Determine the (x, y) coordinate at the center of the cell enclosing the given text.  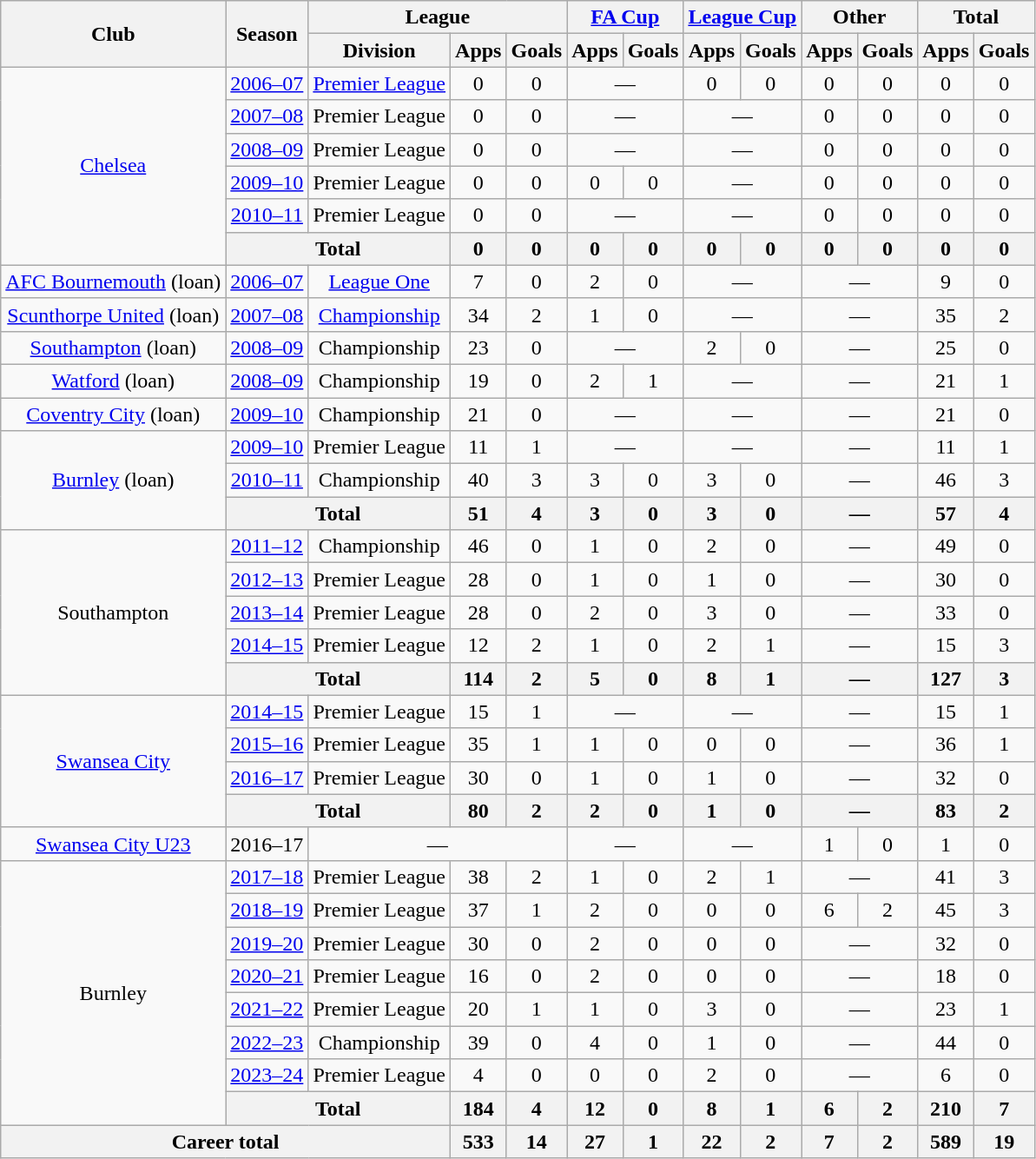
Chelsea (113, 166)
37 (478, 910)
2023–24 (267, 1076)
Swansea City U23 (113, 844)
14 (537, 1142)
Southampton (113, 613)
2011–12 (267, 546)
Coventry City (loan) (113, 414)
36 (946, 745)
83 (946, 811)
2021–22 (267, 1010)
Division (379, 50)
18 (946, 977)
AFC Bournemouth (loan) (113, 281)
80 (478, 811)
Southampton (loan) (113, 348)
League One (379, 281)
39 (478, 1043)
Burnley (113, 992)
2020–21 (267, 977)
589 (946, 1142)
44 (946, 1043)
Season (267, 34)
25 (946, 348)
Other (860, 17)
5 (595, 679)
Burnley (loan) (113, 480)
2022–23 (267, 1043)
2019–20 (267, 943)
184 (478, 1109)
16 (478, 977)
Scunthorpe United (loan) (113, 315)
49 (946, 546)
51 (478, 513)
2017–18 (267, 877)
57 (946, 513)
210 (946, 1109)
34 (478, 315)
533 (478, 1142)
9 (946, 281)
38 (478, 877)
22 (712, 1142)
40 (478, 480)
114 (478, 679)
2015–16 (267, 745)
33 (946, 613)
27 (595, 1142)
Watford (loan) (113, 381)
FA Cup (625, 17)
41 (946, 877)
League (438, 17)
2013–14 (267, 613)
20 (478, 1010)
2012–13 (267, 579)
Club (113, 34)
127 (946, 679)
2018–19 (267, 910)
45 (946, 910)
League Cup (742, 17)
Swansea City (113, 761)
Career total (226, 1142)
